Identify which cell holds the provided text, then report its (x, y) central coordinate. 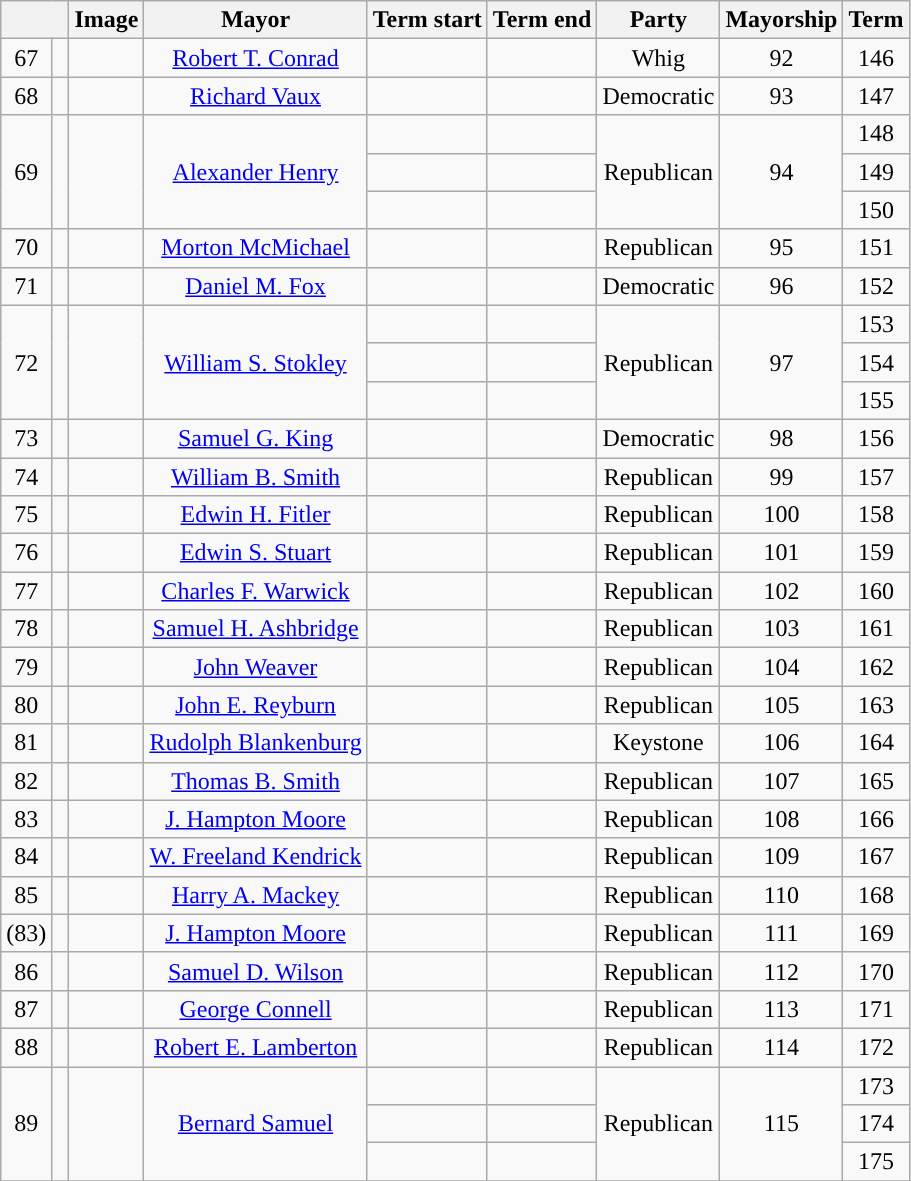
Samuel G. King (256, 438)
Party (658, 20)
William B. Smith (256, 477)
Charles F. Warwick (256, 591)
170 (876, 971)
79 (26, 667)
104 (782, 667)
151 (876, 248)
George Connell (256, 1009)
112 (782, 971)
148 (876, 134)
163 (876, 705)
156 (876, 438)
72 (26, 362)
108 (782, 819)
154 (876, 362)
166 (876, 819)
81 (26, 743)
111 (782, 933)
John E. Reyburn (256, 705)
Thomas B. Smith (256, 781)
78 (26, 629)
94 (782, 172)
Mayor (256, 20)
86 (26, 971)
169 (876, 933)
173 (876, 1085)
92 (782, 58)
109 (782, 857)
101 (782, 553)
98 (782, 438)
Keystone (658, 743)
83 (26, 819)
Morton McMichael (256, 248)
110 (782, 895)
149 (876, 172)
Robert E. Lamberton (256, 1047)
Edwin S. Stuart (256, 553)
113 (782, 1009)
165 (876, 781)
100 (782, 515)
Richard Vaux (256, 96)
97 (782, 362)
Image (106, 20)
Bernard Samuel (256, 1123)
87 (26, 1009)
96 (782, 286)
95 (782, 248)
Term start (427, 20)
71 (26, 286)
155 (876, 400)
152 (876, 286)
70 (26, 248)
Term end (542, 20)
147 (876, 96)
175 (876, 1162)
114 (782, 1047)
89 (26, 1123)
77 (26, 591)
Term (876, 20)
76 (26, 553)
168 (876, 895)
73 (26, 438)
80 (26, 705)
Rudolph Blankenburg (256, 743)
82 (26, 781)
146 (876, 58)
158 (876, 515)
William S. Stokley (256, 362)
Mayorship (782, 20)
84 (26, 857)
102 (782, 591)
Harry A. Mackey (256, 895)
67 (26, 58)
174 (876, 1124)
75 (26, 515)
74 (26, 477)
107 (782, 781)
Alexander Henry (256, 172)
164 (876, 743)
Whig (658, 58)
105 (782, 705)
85 (26, 895)
171 (876, 1009)
W. Freeland Kendrick (256, 857)
161 (876, 629)
159 (876, 553)
103 (782, 629)
68 (26, 96)
106 (782, 743)
Edwin H. Fitler (256, 515)
Robert T. Conrad (256, 58)
99 (782, 477)
Samuel H. Ashbridge (256, 629)
160 (876, 591)
157 (876, 477)
69 (26, 172)
(83) (26, 933)
167 (876, 857)
162 (876, 667)
88 (26, 1047)
Samuel D. Wilson (256, 971)
John Weaver (256, 667)
93 (782, 96)
172 (876, 1047)
150 (876, 210)
153 (876, 324)
115 (782, 1123)
Daniel M. Fox (256, 286)
